Detect which cell encompasses the target text, then output its [x, y] center coordinate. 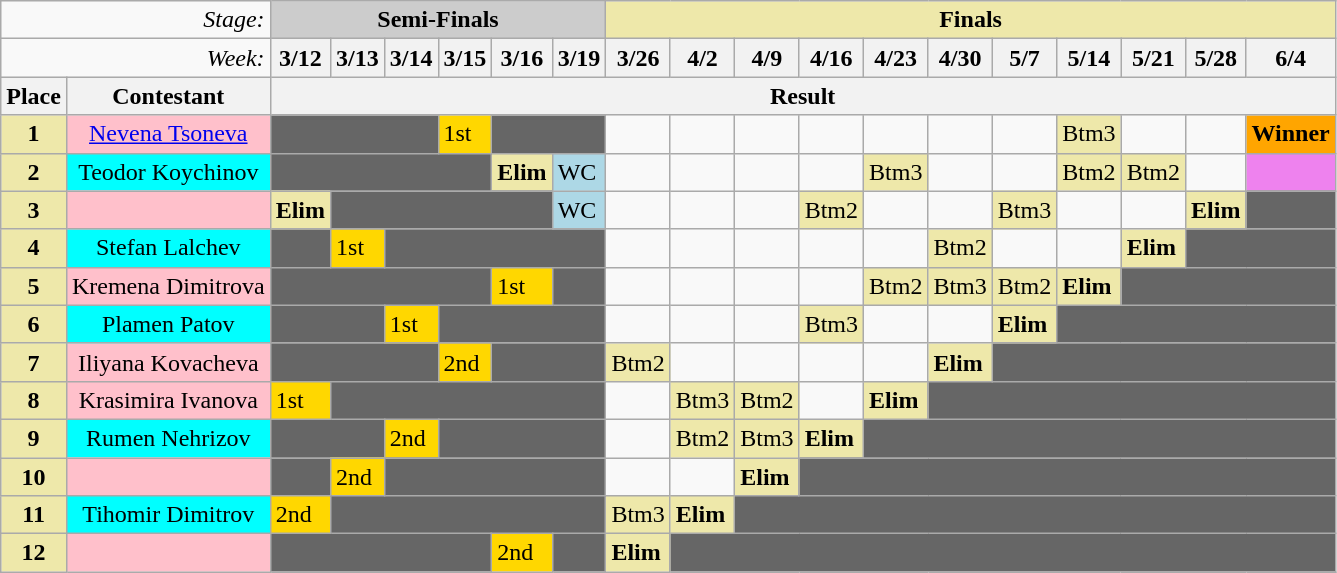
11 [34, 515]
3/15 [465, 58]
Nevena Tsoneva [168, 134]
10 [34, 477]
4/30 [960, 58]
Result [802, 96]
4/2 [702, 58]
1 [34, 134]
9 [34, 438]
4/16 [831, 58]
12 [34, 553]
4 [34, 248]
Tihomir Dimitrov [168, 515]
2 [34, 172]
5/14 [1089, 58]
Krasimira Ivanova [168, 400]
Plamen Patov [168, 324]
Stefan Lalchev [168, 248]
3/14 [411, 58]
6/4 [1290, 58]
3/12 [300, 58]
Week: [136, 58]
5 [34, 286]
Finals [970, 20]
4/23 [896, 58]
6 [34, 324]
3/13 [358, 58]
5/21 [1153, 58]
Teodor Koychinov [168, 172]
Iliyana Kovacheva [168, 362]
4/9 [767, 58]
3/19 [579, 58]
Contestant [168, 96]
3 [34, 210]
Winner [1290, 134]
5/7 [1024, 58]
3/16 [522, 58]
3/26 [638, 58]
Semi-Finals [438, 20]
Place [34, 96]
7 [34, 362]
Rumen Nehrizov [168, 438]
5/28 [1216, 58]
Stage: [136, 20]
8 [34, 400]
Kremena Dimitrova [168, 286]
